Provide the (X, Y) coordinate of the cell's center where the given text is located.  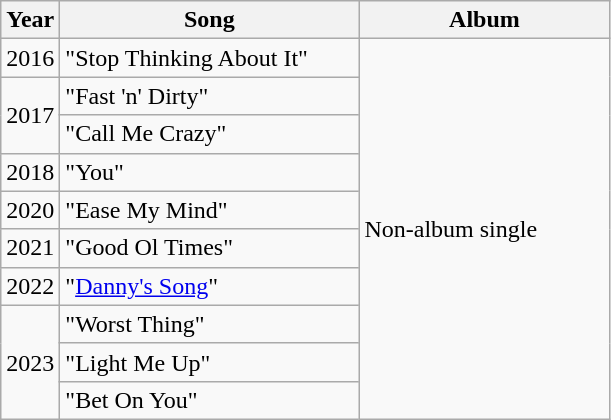
2021 (30, 248)
Song (210, 20)
"Stop Thinking About It" (210, 58)
"Fast 'n' Dirty" (210, 96)
"You" (210, 172)
2017 (30, 115)
"Good Ol Times" (210, 248)
"Worst Thing" (210, 324)
"Call Me Crazy" (210, 134)
2023 (30, 362)
"Light Me Up" (210, 362)
"Danny's Song" (210, 286)
Year (30, 20)
2022 (30, 286)
2018 (30, 172)
"Bet On You" (210, 400)
2020 (30, 210)
"Ease My Mind" (210, 210)
Non-album single (484, 230)
Album (484, 20)
2016 (30, 58)
